Capture the cell that displays the provided text and extract its (x, y) central coordinate. 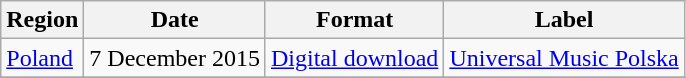
7 December 2015 (175, 58)
Label (564, 20)
Format (354, 20)
Digital download (354, 58)
Date (175, 20)
Region (42, 20)
Poland (42, 58)
Universal Music Polska (564, 58)
